Find where the given text appears and provide that cell's center as [X, Y] coordinate. 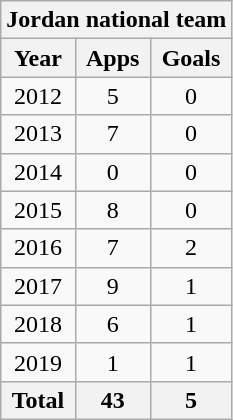
2012 [38, 96]
Apps [112, 58]
2015 [38, 210]
Total [38, 400]
2014 [38, 172]
2013 [38, 134]
2018 [38, 324]
Jordan national team [116, 20]
8 [112, 210]
2016 [38, 248]
2017 [38, 286]
6 [112, 324]
Goals [191, 58]
2019 [38, 362]
9 [112, 286]
2 [191, 248]
43 [112, 400]
Year [38, 58]
